Search for the cell housing the specified text and yield its (X, Y) center coordinate. 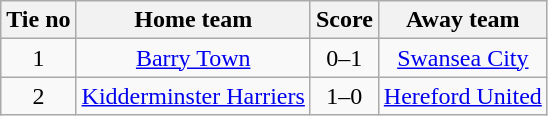
Home team (193, 20)
1 (38, 58)
2 (38, 96)
1–0 (344, 96)
Swansea City (462, 58)
0–1 (344, 58)
Hereford United (462, 96)
Away team (462, 20)
Barry Town (193, 58)
Tie no (38, 20)
Score (344, 20)
Kidderminster Harriers (193, 96)
